Detect which cell encompasses the target text, then output its [X, Y] center coordinate. 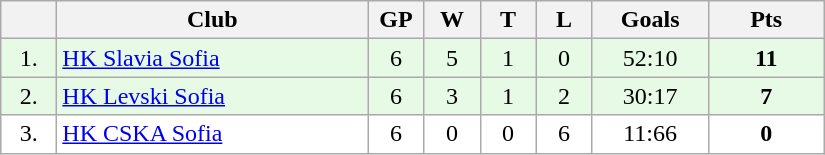
GP [396, 20]
11 [766, 58]
3 [452, 96]
HK CSKA Sofia [212, 134]
2 [564, 96]
Pts [766, 20]
7 [766, 96]
1. [29, 58]
52:10 [650, 58]
W [452, 20]
HK Levski Sofia [212, 96]
L [564, 20]
5 [452, 58]
T [508, 20]
11:66 [650, 134]
2. [29, 96]
Club [212, 20]
3. [29, 134]
Goals [650, 20]
30:17 [650, 96]
HK Slavia Sofia [212, 58]
